Determine the [x, y] coordinate at the center of the cell enclosing the given text.  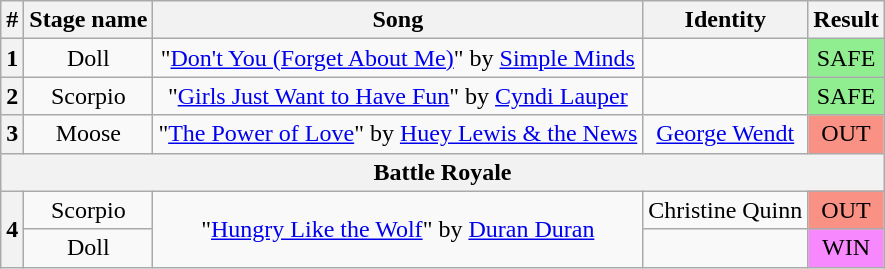
Result [846, 20]
# [12, 20]
Song [398, 20]
Moose [88, 134]
Identity [726, 20]
George Wendt [726, 134]
4 [12, 229]
"Don't You (Forget About Me)" by Simple Minds [398, 58]
3 [12, 134]
"Hungry Like the Wolf" by Duran Duran [398, 229]
2 [12, 96]
"The Power of Love" by Huey Lewis & the News [398, 134]
"Girls Just Want to Have Fun" by Cyndi Lauper [398, 96]
Battle Royale [442, 172]
1 [12, 58]
WIN [846, 248]
Stage name [88, 20]
Christine Quinn [726, 210]
